Pinpoint the cell where the given text exists, returning its [X, Y] midpoint coordinate. 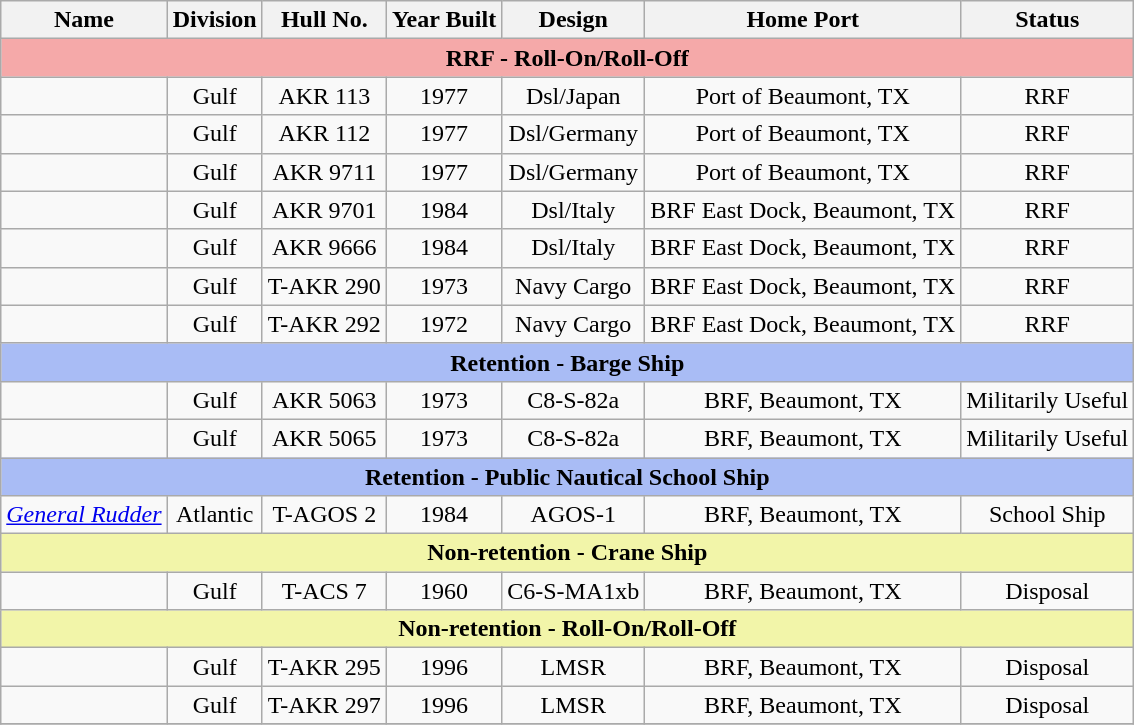
AKR 9666 [324, 248]
Design [574, 20]
Dsl/Japan [574, 96]
1960 [444, 591]
T-AKR 297 [324, 705]
Name [84, 20]
1972 [444, 324]
AGOS-1 [574, 515]
Status [1048, 20]
T-AKR 295 [324, 667]
School Ship [1048, 515]
T-AKR 290 [324, 286]
Atlantic [214, 515]
Retention - Barge Ship [568, 362]
General Rudder [84, 515]
Non-retention - Roll-On/Roll-Off [568, 629]
AKR 9701 [324, 210]
AKR 9711 [324, 172]
AKR 112 [324, 134]
T-ACS 7 [324, 591]
Year Built [444, 20]
T-AKR 292 [324, 324]
AKR 5063 [324, 400]
Retention - Public Nautical School Ship [568, 477]
AKR 113 [324, 96]
Non-retention - Crane Ship [568, 553]
RRF - Roll-On/Roll-Off [568, 58]
Division [214, 20]
Home Port [803, 20]
AKR 5065 [324, 438]
C6-S-MA1xb [574, 591]
Hull No. [324, 20]
T-AGOS 2 [324, 515]
